For the text-containing cell, return its midpoint in (X, Y) coordinate format. 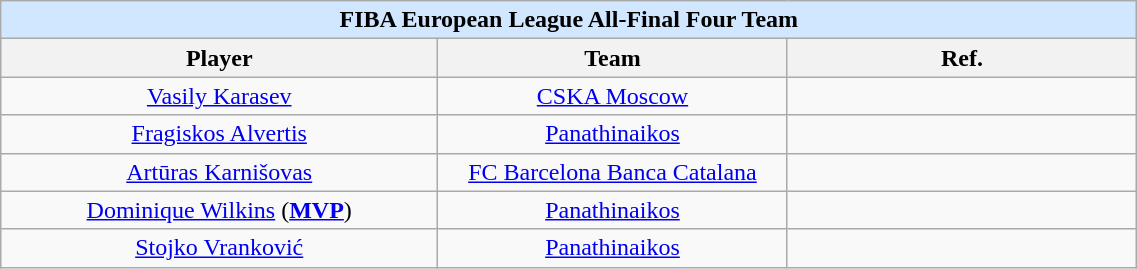
Team (613, 58)
FIBA European League All-Final Four Team (569, 20)
Ref. (962, 58)
Player (220, 58)
Vasily Karasev (220, 96)
Fragiskos Alvertis (220, 134)
Artūras Karnišovas (220, 172)
Stojko Vranković (220, 248)
CSKA Moscow (613, 96)
FC Barcelona Banca Catalana (613, 172)
Dominique Wilkins (MVP) (220, 210)
